For the text-containing cell, return its midpoint in (x, y) coordinate format. 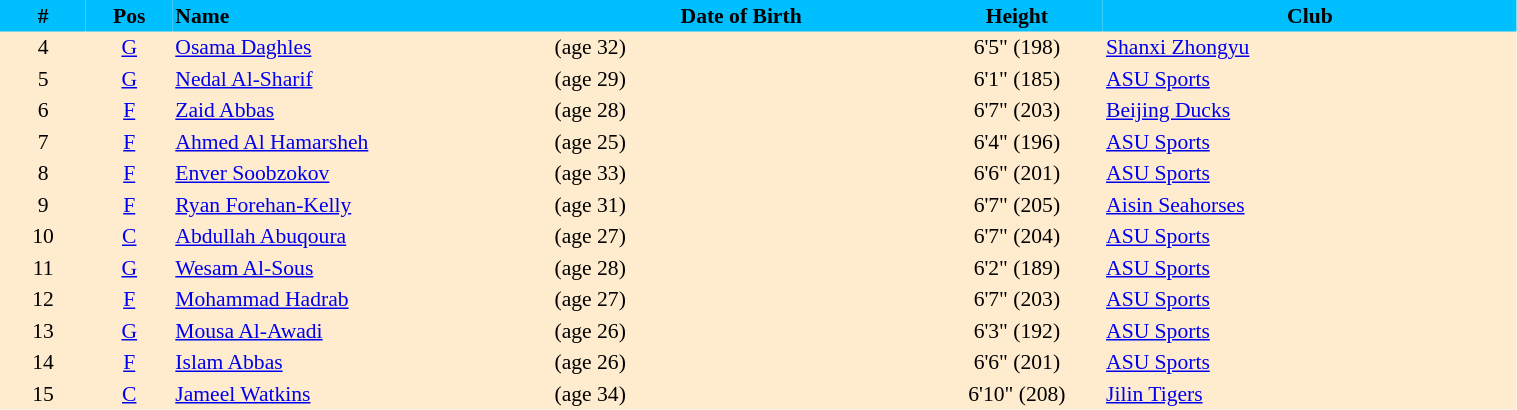
11 (43, 268)
Aisin Seahorses (1310, 205)
Beijing Ducks (1310, 110)
6'7" (204) (1017, 236)
14 (43, 362)
Zaid Abbas (362, 110)
Ahmed Al Hamarsheh (362, 142)
5 (43, 79)
(age 29) (742, 79)
4 (43, 48)
Islam Abbas (362, 362)
7 (43, 142)
Nedal Al-Sharif (362, 79)
9 (43, 205)
Pos (129, 16)
6'3" (192) (1017, 331)
6'1" (185) (1017, 79)
15 (43, 394)
Wesam Al-Sous (362, 268)
# (43, 16)
6 (43, 110)
Abdullah Abuqoura (362, 236)
Date of Birth (742, 16)
(age 34) (742, 394)
Height (1017, 16)
6'7" (205) (1017, 205)
Jameel Watkins (362, 394)
Osama Daghles (362, 48)
Mousa Al-Awadi (362, 331)
Enver Soobzokov (362, 174)
Mohammad Hadrab (362, 300)
(age 25) (742, 142)
8 (43, 174)
(age 32) (742, 48)
Club (1310, 16)
10 (43, 236)
12 (43, 300)
6'5" (198) (1017, 48)
Jilin Tigers (1310, 394)
(age 33) (742, 174)
Name (362, 16)
6'10" (208) (1017, 394)
(age 31) (742, 205)
Shanxi Zhongyu (1310, 48)
Ryan Forehan-Kelly (362, 205)
6'2" (189) (1017, 268)
6'4" (196) (1017, 142)
13 (43, 331)
